Pinpoint the cell where the given text exists, returning its (X, Y) midpoint coordinate. 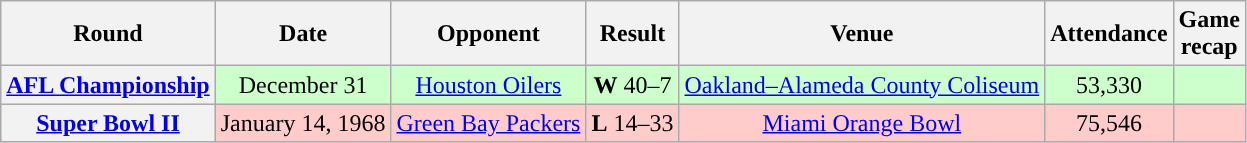
Oakland–Alameda County Coliseum (862, 85)
Miami Orange Bowl (862, 123)
Gamerecap (1209, 34)
W 40–7 (632, 85)
Result (632, 34)
53,330 (1109, 85)
Date (303, 34)
December 31 (303, 85)
Houston Oilers (488, 85)
75,546 (1109, 123)
AFL Championship (108, 85)
Round (108, 34)
Venue (862, 34)
L 14–33 (632, 123)
Super Bowl II (108, 123)
January 14, 1968 (303, 123)
Opponent (488, 34)
Green Bay Packers (488, 123)
Attendance (1109, 34)
